Return the [x, y] coordinate for the center point of the cell that contains the specified text.  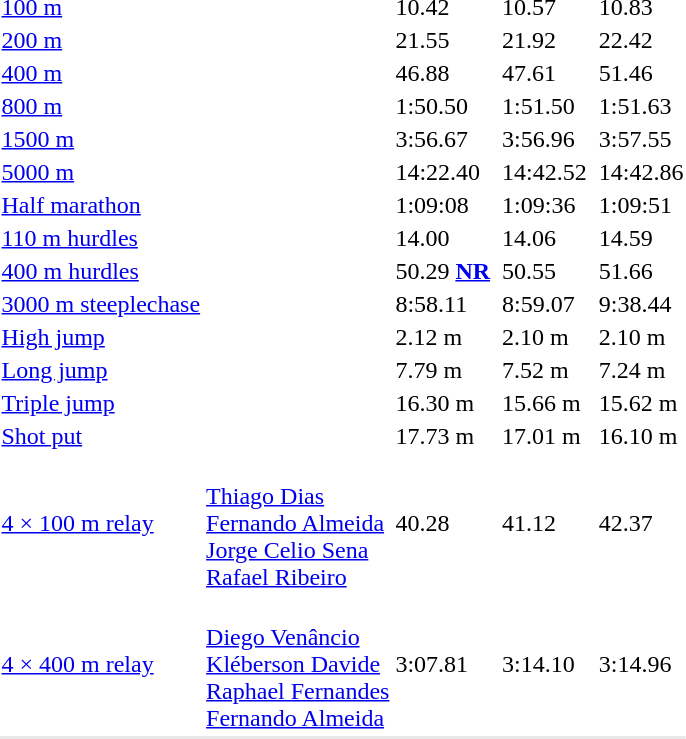
16.30 m [443, 403]
2.12 m [443, 337]
7.24 m [641, 370]
15.66 m [545, 403]
9:38.44 [641, 304]
1:50.50 [443, 106]
3:56.96 [545, 139]
22.42 [641, 40]
800 m [101, 106]
1:09:08 [443, 205]
Long jump [101, 370]
21.92 [545, 40]
17.73 m [443, 436]
14.00 [443, 238]
3:07.81 [443, 664]
51.46 [641, 73]
51.66 [641, 271]
Half marathon [101, 205]
46.88 [443, 73]
16.10 m [641, 436]
14.59 [641, 238]
17.01 m [545, 436]
Thiago DiasFernando AlmeidaJorge Celio SenaRafael Ribeiro [298, 523]
5000 m [101, 172]
Triple jump [101, 403]
15.62 m [641, 403]
3000 m steeplechase [101, 304]
50.55 [545, 271]
14:42.52 [545, 172]
47.61 [545, 73]
8:58.11 [443, 304]
14:42.86 [641, 172]
42.37 [641, 523]
14.06 [545, 238]
Shot put [101, 436]
21.55 [443, 40]
High jump [101, 337]
8:59.07 [545, 304]
14:22.40 [443, 172]
1:51.50 [545, 106]
4 × 100 m relay [101, 523]
Diego VenâncioKléberson DavideRaphael FernandesFernando Almeida [298, 664]
4 × 400 m relay [101, 664]
1:09:36 [545, 205]
1:09:51 [641, 205]
3:14.96 [641, 664]
3:57.55 [641, 139]
200 m [101, 40]
400 m [101, 73]
7.79 m [443, 370]
400 m hurdles [101, 271]
7.52 m [545, 370]
1500 m [101, 139]
41.12 [545, 523]
110 m hurdles [101, 238]
40.28 [443, 523]
3:14.10 [545, 664]
50.29 NR [443, 271]
1:51.63 [641, 106]
3:56.67 [443, 139]
